Identify which cell holds the provided text, then report its [X, Y] central coordinate. 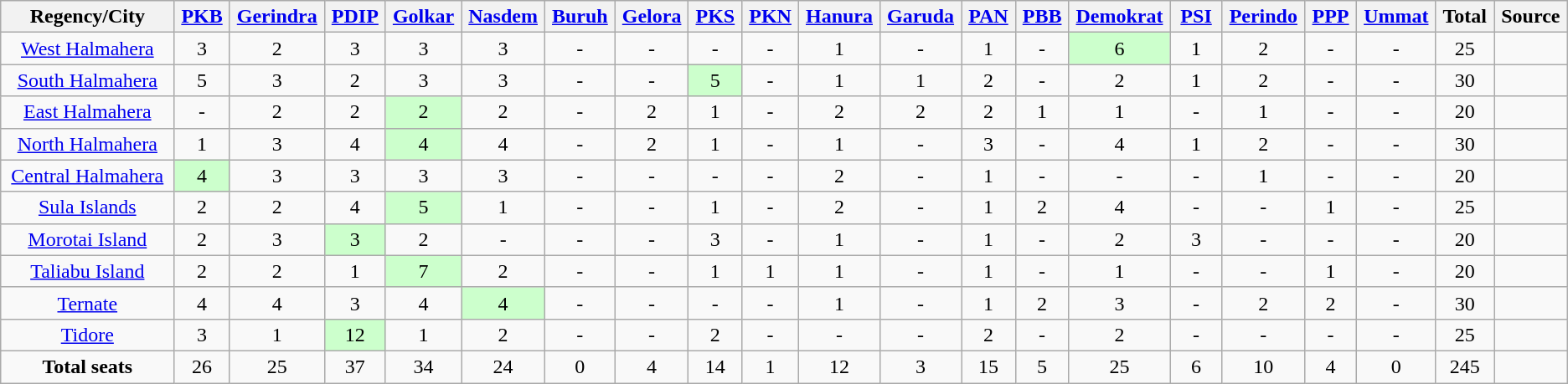
Hanura [839, 17]
24 [503, 366]
Ternate [87, 303]
Buruh [580, 17]
PPP [1330, 17]
15 [988, 366]
East Halmahera [87, 112]
PBB [1042, 17]
Taliabu Island [87, 271]
Golkar [423, 17]
PKS [715, 17]
Perindo [1263, 17]
PKN [771, 17]
Gelora [652, 17]
Nasdem [503, 17]
Tidore [87, 335]
14 [715, 366]
34 [423, 366]
Demokrat [1119, 17]
Regency/City [87, 17]
Sula Islands [87, 207]
Gerindra [276, 17]
245 [1465, 366]
South Halmahera [87, 80]
North Halmahera [87, 144]
PSI [1196, 17]
Garuda [921, 17]
26 [202, 366]
Central Halmahera [87, 176]
PDIP [355, 17]
Source [1531, 17]
7 [423, 271]
PAN [988, 17]
10 [1263, 366]
Total seats [87, 366]
PKB [202, 17]
West Halmahera [87, 49]
37 [355, 366]
Morotai Island [87, 239]
Ummat [1396, 17]
Total [1465, 17]
